For the text-containing cell, return its midpoint in (X, Y) coordinate format. 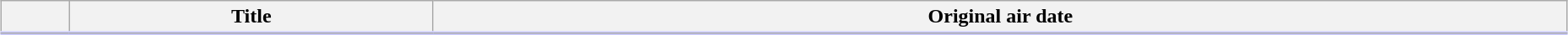
Original air date (1000, 17)
Title (251, 17)
